Return [x, y] of the center of cell containing provided text 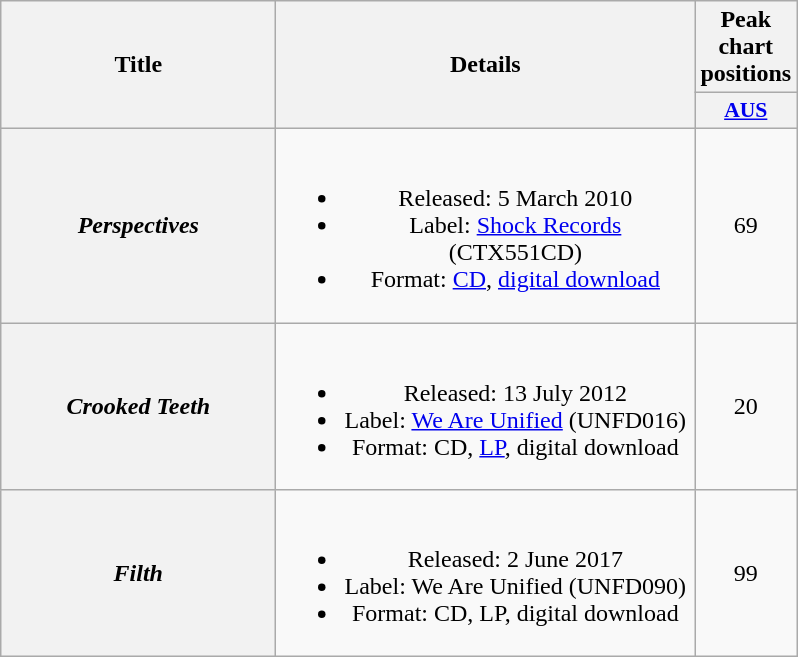
99 [746, 574]
Released: 2 June 2017Label: We Are Unified (UNFD090)Format: CD, LP, digital download [486, 574]
20 [746, 406]
Peak chart positions [746, 47]
Title [138, 65]
Details [486, 65]
69 [746, 225]
Perspectives [138, 225]
Crooked Teeth [138, 406]
Released: 13 July 2012Label: We Are Unified (UNFD016)Format: CD, LP, digital download [486, 406]
AUS [746, 111]
Filth [138, 574]
Released: 5 March 2010Label: Shock Records (CTX551CD)Format: CD, digital download [486, 225]
